Search for the cell housing the specified text and yield its [X, Y] center coordinate. 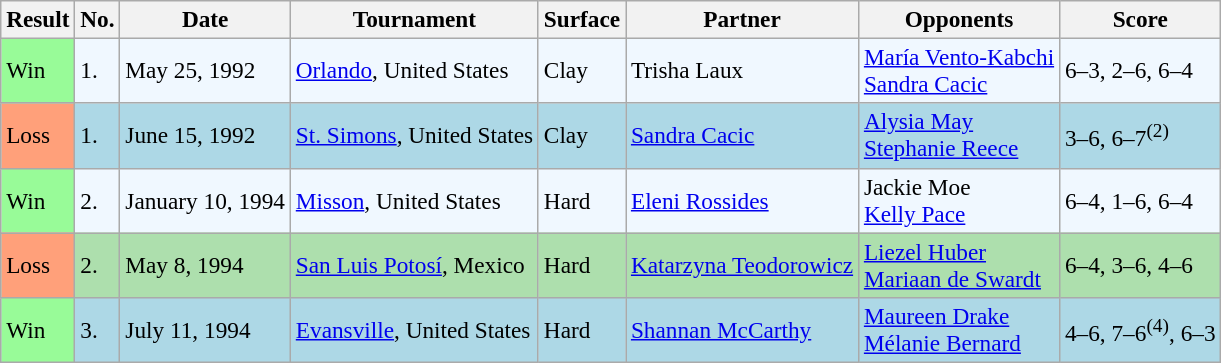
Katarzyna Teodorowicz [742, 264]
6–4, 1–6, 6–4 [1140, 200]
St. Simons, United States [414, 136]
Sandra Cacic [742, 136]
Shannan McCarthy [742, 330]
May 25, 1992 [205, 70]
January 10, 1994 [205, 200]
Alysia May Stephanie Reece [958, 136]
6–3, 2–6, 6–4 [1140, 70]
Trisha Laux [742, 70]
3. [98, 330]
Partner [742, 19]
Misson, United States [414, 200]
Jackie Moe Kelly Pace [958, 200]
4–6, 7–6(4), 6–3 [1140, 330]
May 8, 1994 [205, 264]
Tournament [414, 19]
Score [1140, 19]
María Vento-Kabchi Sandra Cacic [958, 70]
Evansville, United States [414, 330]
Date [205, 19]
Maureen Drake Mélanie Bernard [958, 330]
Opponents [958, 19]
Orlando, United States [414, 70]
3–6, 6–7(2) [1140, 136]
San Luis Potosí, Mexico [414, 264]
Liezel Huber Mariaan de Swardt [958, 264]
Surface [582, 19]
June 15, 1992 [205, 136]
July 11, 1994 [205, 330]
No. [98, 19]
Eleni Rossides [742, 200]
6–4, 3–6, 4–6 [1140, 264]
Result [38, 19]
